Identify which cell holds the provided text, then report its (x, y) central coordinate. 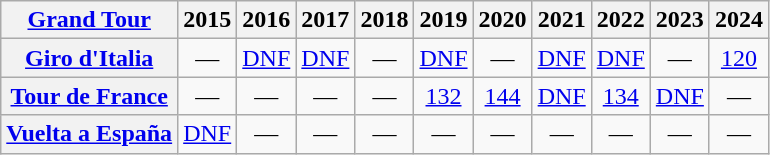
Tour de France (90, 96)
2024 (738, 20)
2022 (620, 20)
134 (620, 96)
2018 (384, 20)
2019 (444, 20)
144 (502, 96)
2020 (502, 20)
Grand Tour (90, 20)
Giro d'Italia (90, 58)
132 (444, 96)
2021 (562, 20)
2016 (266, 20)
2015 (208, 20)
2023 (680, 20)
Vuelta a España (90, 134)
2017 (326, 20)
120 (738, 58)
